Return [X, Y] of the center of cell containing provided text 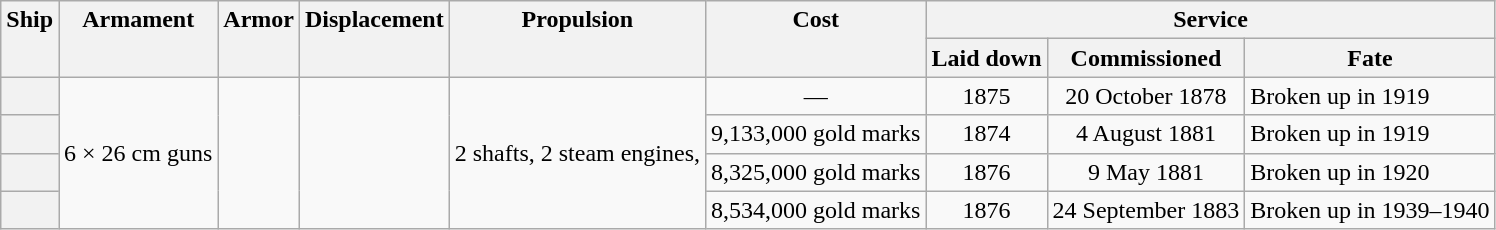
8,534,000 gold marks [816, 210]
20 October 1878 [1146, 96]
Cost [816, 39]
Broken up in 1920 [1370, 172]
Commissioned [1146, 58]
8,325,000 gold marks [816, 172]
Armor [259, 39]
24 September 1883 [1146, 210]
9 May 1881 [1146, 172]
Displacement [374, 39]
— [816, 96]
Laid down [986, 58]
6 × 26 cm guns [138, 153]
Fate [1370, 58]
Ship [30, 39]
9,133,000 gold marks [816, 134]
Armament [138, 39]
1874 [986, 134]
1875 [986, 96]
Propulsion [577, 39]
Broken up in 1939–1940 [1370, 210]
4 August 1881 [1146, 134]
2 shafts, 2 steam engines, [577, 153]
Service [1210, 20]
